Identify which cell holds the provided text, then report its (x, y) central coordinate. 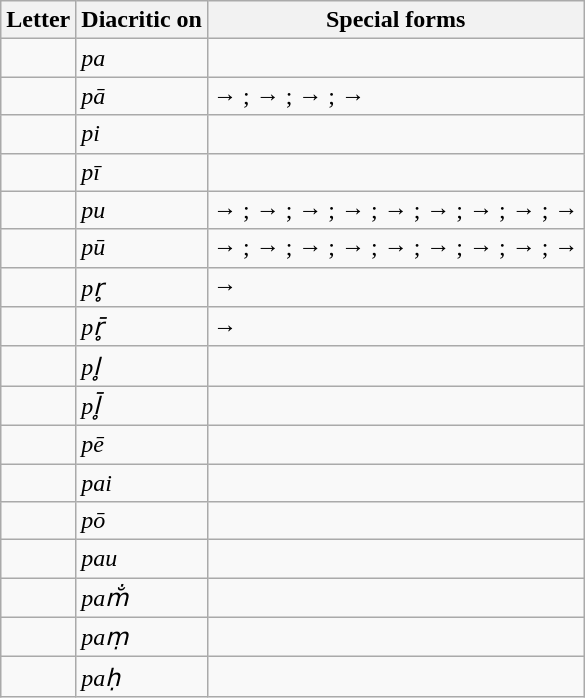
pai (142, 483)
paḥ (142, 677)
pl̥̄ (142, 406)
Letter (38, 20)
pa (142, 58)
pr̥̄ (142, 327)
paṃ (142, 637)
→ ; → ; → ; → (395, 96)
pā (142, 96)
pam̐ (142, 598)
pi (142, 134)
pl̥ (142, 366)
pē (142, 444)
pō (142, 521)
pū (142, 248)
Special forms (395, 20)
pī (142, 172)
Diacritic on (142, 20)
pr̥ (142, 287)
pu (142, 210)
pau (142, 559)
